Return the (X, Y) coordinate for the center point of the cell that contains the specified text.  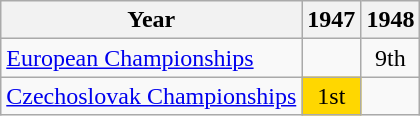
1948 (390, 20)
European Championships (152, 58)
Czechoslovak Championships (152, 96)
1947 (332, 20)
9th (390, 58)
Year (152, 20)
1st (332, 96)
